Detect which cell encompasses the target text, then output its [X, Y] center coordinate. 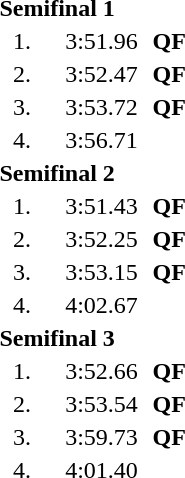
3:53.15 [102, 272]
3:56.71 [102, 140]
3:52.47 [102, 74]
3:59.73 [102, 437]
3:52.25 [102, 239]
3:53.72 [102, 107]
3:52.66 [102, 371]
4:02.67 [102, 305]
3:53.54 [102, 404]
3:51.43 [102, 206]
3:51.96 [102, 41]
